Search for the cell housing the specified text and yield its [X, Y] center coordinate. 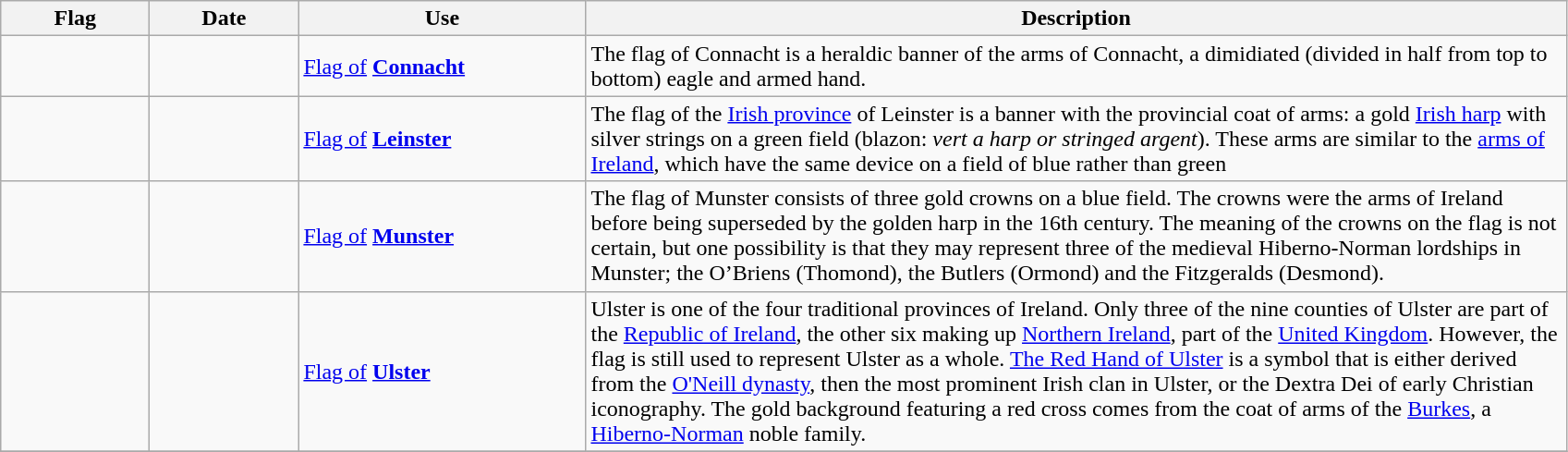
Flag of Connacht [442, 67]
Flag of Ulster [442, 372]
Date [224, 18]
Use [442, 18]
The flag of Connacht is a heraldic banner of the arms of Connacht, a dimidiated (divided in half from top to bottom) eagle and armed hand. [1076, 67]
Flag of Munster [442, 237]
Flag of Leinster [442, 139]
Flag [76, 18]
Description [1076, 18]
